Search for the cell housing the specified text and yield its (x, y) center coordinate. 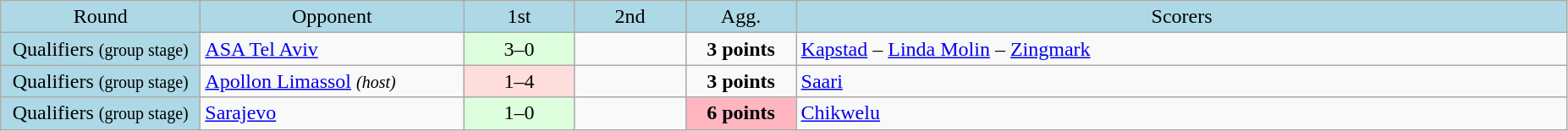
2nd (630, 17)
Apollon Limassol (host) (332, 81)
Opponent (332, 17)
3–0 (520, 49)
1st (520, 17)
Sarajevo (332, 113)
Saari (1181, 81)
Scorers (1181, 17)
Agg. (741, 17)
Chikwelu (1181, 113)
6 points (741, 113)
Kapstad – Linda Molin – Zingmark (1181, 49)
1–4 (520, 81)
Round (101, 17)
ASA Tel Aviv (332, 49)
1–0 (520, 113)
